Scan for the cell matching the given text and deliver its [X, Y] coordinate at center. 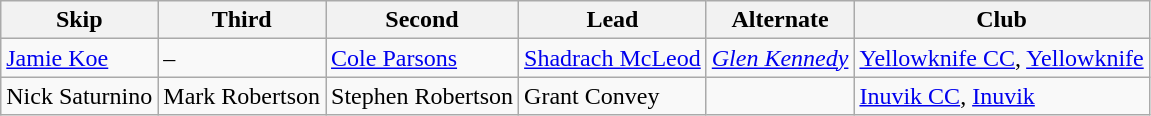
Lead [613, 20]
Jamie Koe [80, 58]
Grant Convey [613, 96]
Glen Kennedy [780, 58]
Yellowknife CC, Yellowknife [1002, 58]
Third [242, 20]
Alternate [780, 20]
Stephen Robertson [422, 96]
Second [422, 20]
Inuvik CC, Inuvik [1002, 96]
Cole Parsons [422, 58]
Shadrach McLeod [613, 58]
Nick Saturnino [80, 96]
Skip [80, 20]
Mark Robertson [242, 96]
Club [1002, 20]
– [242, 58]
